Determine the [X, Y] coordinate at the center of the cell enclosing the given text.  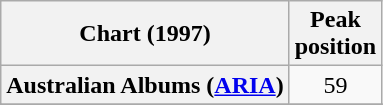
Peakposition [335, 34]
59 [335, 85]
Chart (1997) [145, 34]
Australian Albums (ARIA) [145, 85]
